For the text-containing cell, return its midpoint in [x, y] coordinate format. 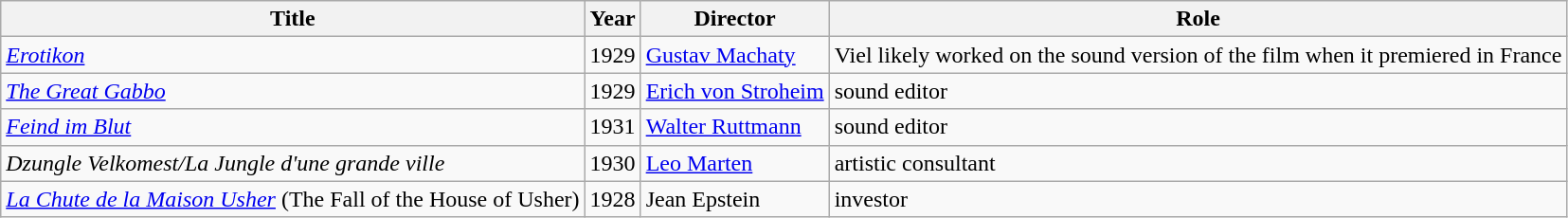
Jean Epstein [735, 199]
Title [293, 19]
Dzungle Velkomest/La Jungle d'une grande ville [293, 163]
Walter Ruttmann [735, 127]
Erotikon [293, 55]
Erich von Stroheim [735, 91]
The Great Gabbo [293, 91]
Feind im Blut [293, 127]
artistic consultant [1198, 163]
1931 [612, 127]
1928 [612, 199]
investor [1198, 199]
Director [735, 19]
Year [612, 19]
1930 [612, 163]
La Chute de la Maison Usher (The Fall of the House of Usher) [293, 199]
Gustav Machaty [735, 55]
Role [1198, 19]
Viel likely worked on the sound version of the film when it premiered in France [1198, 55]
Leo Marten [735, 163]
